Provide the [x, y] coordinate of the cell's center where the given text is located.  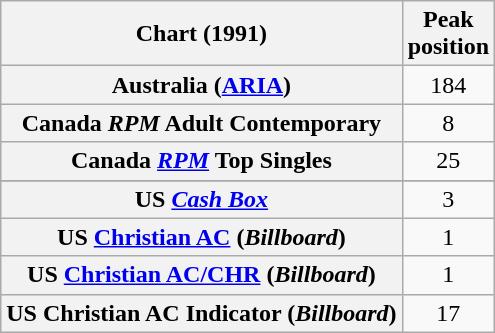
US Christian AC/CHR (Billboard) [202, 275]
US Cash Box [202, 199]
Chart (1991) [202, 34]
17 [448, 313]
3 [448, 199]
8 [448, 123]
Australia (ARIA) [202, 85]
184 [448, 85]
Peak position [448, 34]
US Christian AC (Billboard) [202, 237]
US Christian AC Indicator (Billboard) [202, 313]
25 [448, 161]
Canada RPM Top Singles [202, 161]
Canada RPM Adult Contemporary [202, 123]
